Extract the (X, Y) coordinate from the center of the cell holding the provided text.  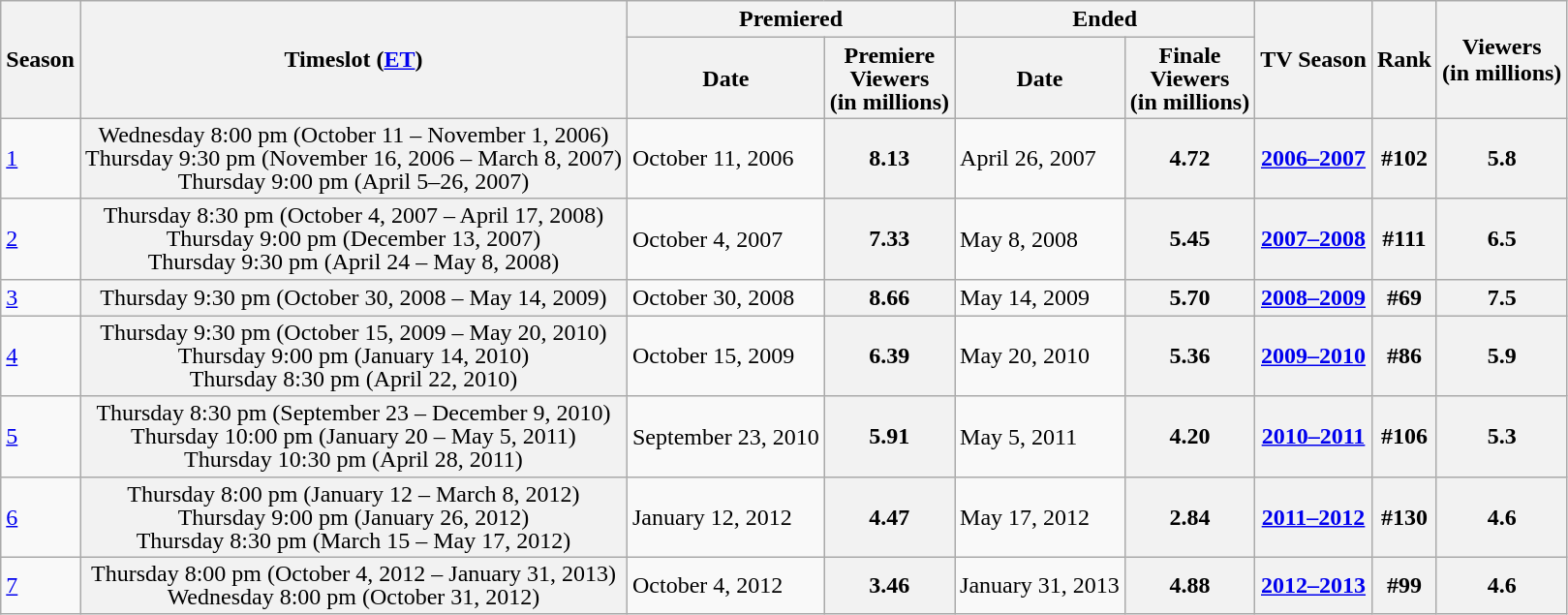
January 12, 2012 (725, 517)
2 (41, 238)
October 15, 2009 (725, 356)
5.91 (889, 436)
1 (41, 159)
Wednesday 8:00 pm (October 11 – November 1, 2006)Thursday 9:30 pm (November 16, 2006 – March 8, 2007)Thursday 9:00 pm (April 5–26, 2007) (353, 159)
4 (41, 356)
PremiereViewers(in millions) (889, 77)
6.5 (1501, 238)
2011–2012 (1313, 517)
5.3 (1501, 436)
October 4, 2007 (725, 238)
7.5 (1501, 297)
#106 (1404, 436)
May 17, 2012 (1040, 517)
8.66 (889, 297)
September 23, 2010 (725, 436)
2006–2007 (1313, 159)
3.46 (889, 585)
4.88 (1189, 585)
May 20, 2010 (1040, 356)
Season (41, 60)
Ended (1105, 19)
October 11, 2006 (725, 159)
Rank (1404, 60)
7.33 (889, 238)
May 14, 2009 (1040, 297)
2.84 (1189, 517)
5.70 (1189, 297)
Thursday 9:30 pm (October 15, 2009 – May 20, 2010)Thursday 9:00 pm (January 14, 2010)Thursday 8:30 pm (April 22, 2010) (353, 356)
3 (41, 297)
Timeslot (ET) (353, 60)
Thursday 8:00 pm (October 4, 2012 – January 31, 2013)Wednesday 8:00 pm (October 31, 2012) (353, 585)
TV Season (1313, 60)
6 (41, 517)
7 (41, 585)
2008–2009 (1313, 297)
5.36 (1189, 356)
May 8, 2008 (1040, 238)
Premiered (790, 19)
2012–2013 (1313, 585)
FinaleViewers(in millions) (1189, 77)
4.72 (1189, 159)
8.13 (889, 159)
#102 (1404, 159)
May 5, 2011 (1040, 436)
Thursday 8:30 pm (September 23 – December 9, 2010)Thursday 10:00 pm (January 20 – May 5, 2011)Thursday 10:30 pm (April 28, 2011) (353, 436)
5.9 (1501, 356)
2009–2010 (1313, 356)
Thursday 8:30 pm (October 4, 2007 – April 17, 2008)Thursday 9:00 pm (December 13, 2007)Thursday 9:30 pm (April 24 – May 8, 2008) (353, 238)
Viewers(in millions) (1501, 60)
October 4, 2012 (725, 585)
April 26, 2007 (1040, 159)
January 31, 2013 (1040, 585)
Thursday 8:00 pm (January 12 – March 8, 2012)Thursday 9:00 pm (January 26, 2012)Thursday 8:30 pm (March 15 – May 17, 2012) (353, 517)
#130 (1404, 517)
#86 (1404, 356)
5.45 (1189, 238)
5.8 (1501, 159)
4.47 (889, 517)
October 30, 2008 (725, 297)
6.39 (889, 356)
#69 (1404, 297)
5 (41, 436)
4.20 (1189, 436)
#111 (1404, 238)
#99 (1404, 585)
2007–2008 (1313, 238)
2010–2011 (1313, 436)
Thursday 9:30 pm (October 30, 2008 – May 14, 2009) (353, 297)
